Return the [x, y] coordinate for the center point of the cell that contains the specified text.  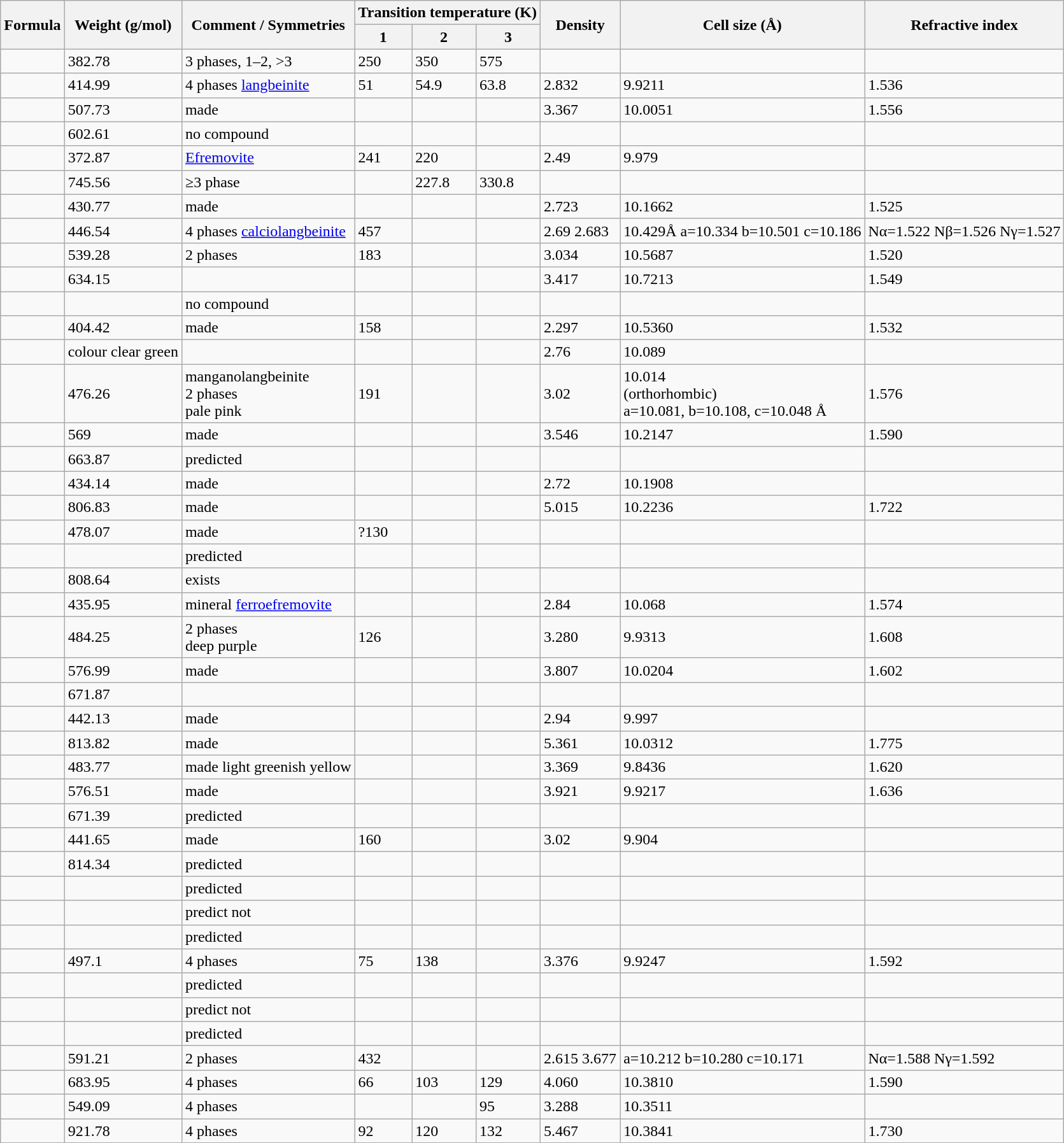
a=10.212 b=10.280 c=10.171 [742, 1058]
4 phases calciolangbeinite [268, 231]
806.83 [123, 508]
66 [383, 1082]
manganolangbeinite2 phasespale pink [268, 394]
430.77 [123, 206]
92 [383, 1130]
Nα=1.588 Nγ=1.592 [964, 1058]
10.2147 [742, 435]
10.0051 [742, 110]
9.9247 [742, 961]
1 [383, 37]
435.95 [123, 604]
476.26 [123, 394]
Formula [32, 25]
2.69 2.683 [581, 231]
382.78 [123, 61]
808.64 [123, 580]
446.54 [123, 231]
3.376 [581, 961]
10.0312 [742, 743]
5.361 [581, 743]
54.9 [444, 85]
1.592 [964, 961]
350 [444, 61]
663.87 [123, 459]
330.8 [508, 182]
2 phasesdeep purple [268, 637]
10.014(orthorhombic)a=10.081, b=10.108, c=10.048 Å [742, 394]
1.620 [964, 767]
434.14 [123, 483]
4.060 [581, 1082]
10.5687 [742, 255]
9.9217 [742, 792]
129 [508, 1082]
497.1 [123, 961]
10.1908 [742, 483]
Nα=1.522 Nβ=1.526 Nγ=1.527 [964, 231]
10.5360 [742, 328]
2.49 [581, 158]
2.84 [581, 604]
921.78 [123, 1130]
575 [508, 61]
Efremovite [268, 158]
591.21 [123, 1058]
3 [508, 37]
103 [444, 1082]
372.87 [123, 158]
exists [268, 580]
814.34 [123, 864]
2 [444, 37]
1.608 [964, 637]
9.997 [742, 718]
126 [383, 637]
10.089 [742, 352]
9.8436 [742, 767]
9.9211 [742, 85]
745.56 [123, 182]
10.0204 [742, 670]
5.015 [581, 508]
2.94 [581, 718]
Cell size (Å) [742, 25]
1.730 [964, 1130]
colour clear green [123, 352]
138 [444, 961]
9.9313 [742, 637]
483.77 [123, 767]
683.95 [123, 1082]
432 [383, 1058]
3.921 [581, 792]
1.549 [964, 279]
10.068 [742, 604]
≥3 phase [268, 182]
191 [383, 394]
549.09 [123, 1106]
1.520 [964, 255]
3.369 [581, 767]
183 [383, 255]
made light greenish yellow [268, 767]
3 phases, 1–2, >3 [268, 61]
3.807 [581, 670]
576.51 [123, 792]
3.034 [581, 255]
mineral ferroefremovite [268, 604]
671.87 [123, 694]
4 phases langbeinite [268, 85]
5.467 [581, 1130]
10.429Å a=10.334 b=10.501 c=10.186 [742, 231]
10.2236 [742, 508]
1.636 [964, 792]
Comment / Symmetries [268, 25]
2.76 [581, 352]
10.3511 [742, 1106]
441.65 [123, 840]
Transition temperature (K) [447, 13]
75 [383, 961]
2.615 3.677 [581, 1058]
414.99 [123, 85]
1.525 [964, 206]
Density [581, 25]
3.417 [581, 279]
10.3810 [742, 1082]
2.832 [581, 85]
634.15 [123, 279]
2.72 [581, 483]
3.288 [581, 1106]
95 [508, 1106]
227.8 [444, 182]
1.574 [964, 604]
160 [383, 840]
63.8 [508, 85]
Weight (g/mol) [123, 25]
3.546 [581, 435]
10.7213 [742, 279]
457 [383, 231]
1.536 [964, 85]
539.28 [123, 255]
241 [383, 158]
250 [383, 61]
2.297 [581, 328]
404.42 [123, 328]
51 [383, 85]
?130 [383, 532]
132 [508, 1130]
120 [444, 1130]
9.979 [742, 158]
602.61 [123, 134]
576.99 [123, 670]
1.775 [964, 743]
1.576 [964, 394]
220 [444, 158]
1.602 [964, 670]
1.532 [964, 328]
10.1662 [742, 206]
10.3841 [742, 1130]
507.73 [123, 110]
1.722 [964, 508]
671.39 [123, 816]
442.13 [123, 718]
1.556 [964, 110]
3.367 [581, 110]
Refractive index [964, 25]
569 [123, 435]
478.07 [123, 532]
813.82 [123, 743]
2.723 [581, 206]
3.280 [581, 637]
484.25 [123, 637]
158 [383, 328]
9.904 [742, 840]
